Identify which cell holds the provided text, then report its [X, Y] central coordinate. 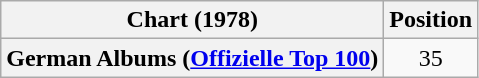
35 [431, 58]
Position [431, 20]
German Albums (Offizielle Top 100) [192, 58]
Chart (1978) [192, 20]
